Capture the cell that displays the provided text and extract its (x, y) central coordinate. 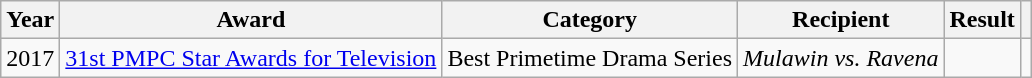
Year (30, 20)
Result (982, 20)
31st PMPC Star Awards for Television (251, 58)
2017 (30, 58)
Category (590, 20)
Recipient (841, 20)
Best Primetime Drama Series (590, 58)
Award (251, 20)
Mulawin vs. Ravena (841, 58)
